Find where the given text appears and provide that cell's center as (X, Y) coordinate. 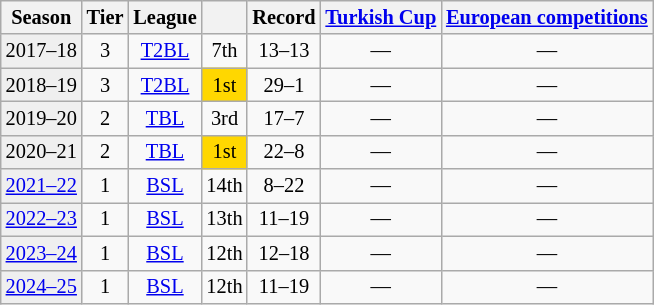
League (164, 17)
2024–25 (42, 287)
2021–22 (42, 186)
2019–20 (42, 118)
Season (42, 17)
2018–19 (42, 85)
29–1 (284, 85)
2023–24 (42, 253)
14th (225, 186)
12–18 (284, 253)
17–7 (284, 118)
13th (225, 219)
Record (284, 17)
7th (225, 51)
13–13 (284, 51)
2022–23 (42, 219)
2017–18 (42, 51)
Tier (106, 17)
3rd (225, 118)
2020–21 (42, 152)
22–8 (284, 152)
8–22 (284, 186)
European competitions (547, 17)
Turkish Cup (382, 17)
